Pinpoint the cell where the given text exists, returning its (x, y) midpoint coordinate. 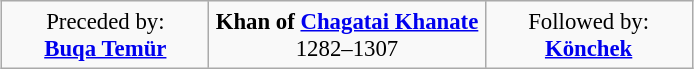
Preceded by:Buqa Temür (106, 35)
Khan of Chagatai Khanate1282–1307 (347, 35)
Followed by:Könchek (588, 35)
